Extract the [X, Y] coordinate from the center of the cell holding the provided text.  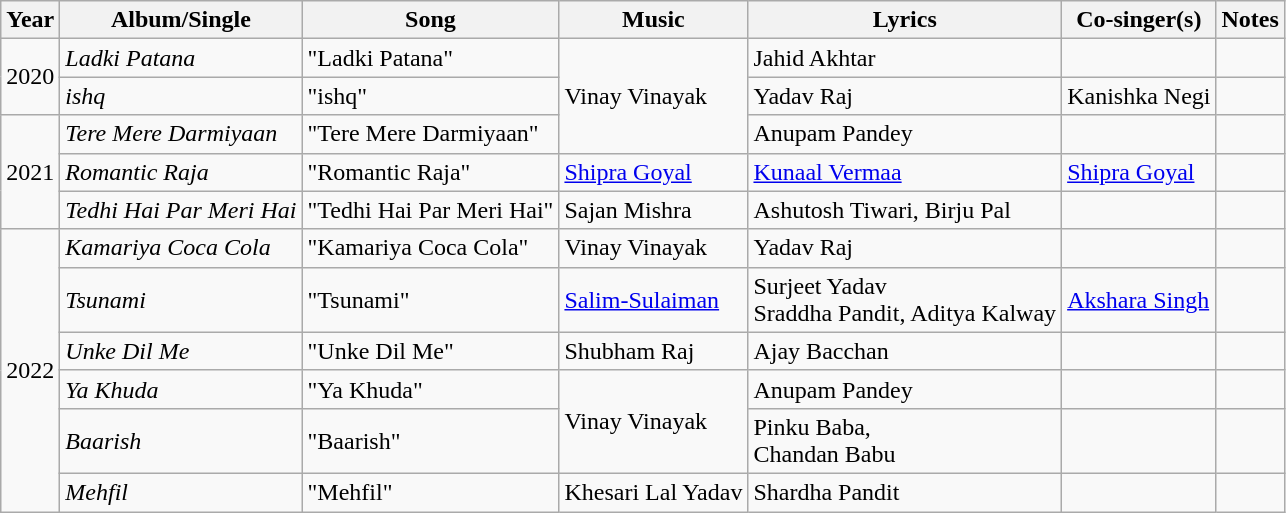
"Mehfil" [430, 492]
Album/Single [181, 20]
2021 [30, 172]
"Tsunami" [430, 300]
Romantic Raja [181, 172]
Lyrics [905, 20]
"Ladki Patana" [430, 58]
Shardha Pandit [905, 492]
Pinku Baba,Chandan Babu [905, 440]
Surjeet YadavSraddha Pandit, Aditya Kalway [905, 300]
Year [30, 20]
"Ya Khuda" [430, 389]
"Kamariya Coca Cola" [430, 248]
Co-singer(s) [1139, 20]
Ladki Patana [181, 58]
Mehfil [181, 492]
Kunaal Vermaa [905, 172]
Sajan Mishra [654, 210]
Kamariya Coca Cola [181, 248]
Baarish [181, 440]
Notes [1250, 20]
Shubham Raj [654, 351]
Unke Dil Me [181, 351]
Tsunami [181, 300]
"Baarish" [430, 440]
Song [430, 20]
Tedhi Hai Par Meri Hai [181, 210]
"ishq" [430, 96]
Ajay Bacchan [905, 351]
2022 [30, 370]
Kanishka Negi [1139, 96]
"Tedhi Hai Par Meri Hai" [430, 210]
"Romantic Raja" [430, 172]
Salim-Sulaiman [654, 300]
Khesari Lal Yadav [654, 492]
Jahid Akhtar [905, 58]
Akshara Singh [1139, 300]
Tere Mere Darmiyaan [181, 134]
"Unke Dil Me" [430, 351]
ishq [181, 96]
Ya Khuda [181, 389]
Ashutosh Tiwari, Birju Pal [905, 210]
"Tere Mere Darmiyaan" [430, 134]
2020 [30, 77]
Music [654, 20]
